Capture the cell that displays the provided text and extract its [X, Y] central coordinate. 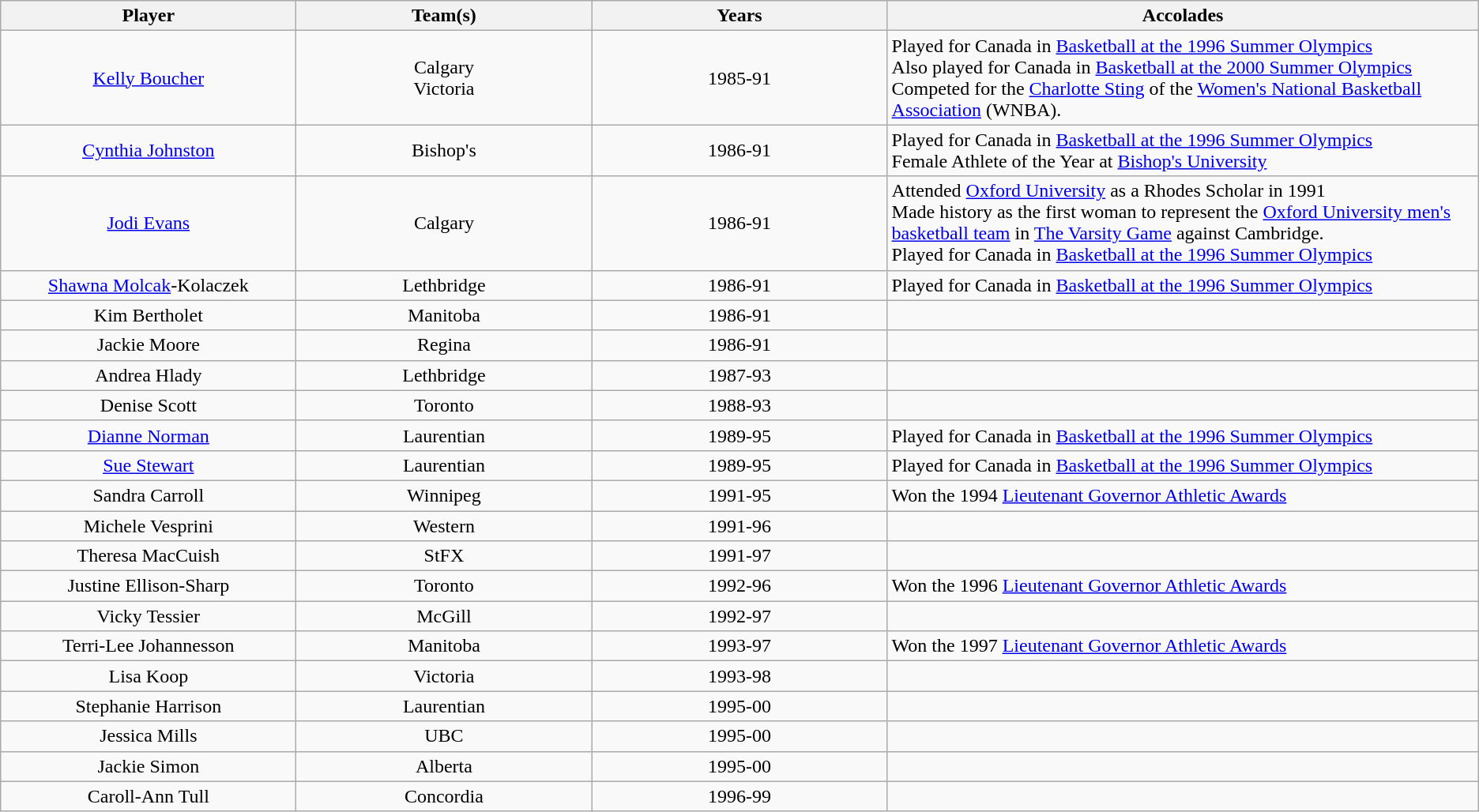
Calgary [444, 223]
Theresa MacCuish [149, 556]
Kelly Boucher [149, 77]
Player [149, 16]
Bishop's [444, 150]
Won the 1994 Lieutenant Governor Athletic Awards [1183, 495]
Sandra Carroll [149, 495]
CalgaryVictoria [444, 77]
Won the 1996 Lieutenant Governor Athletic Awards [1183, 586]
Jessica Mills [149, 736]
Concordia [444, 796]
Played for Canada in Basketball at the 1996 Summer OlympicsFemale Athlete of the Year at Bishop's University [1183, 150]
Won the 1997 Lieutenant Governor Athletic Awards [1183, 646]
Lisa Koop [149, 676]
Kim Bertholet [149, 315]
Cynthia Johnston [149, 150]
Team(s) [444, 16]
1991-96 [739, 525]
Terri-Lee Johannesson [149, 646]
1987-93 [739, 375]
StFX [444, 556]
1992-97 [739, 616]
McGill [444, 616]
Jackie Moore [149, 345]
Caroll-Ann Tull [149, 796]
1985-91 [739, 77]
Stephanie Harrison [149, 706]
UBC [444, 736]
Justine Ellison-Sharp [149, 586]
1988-93 [739, 405]
Western [444, 525]
Shawna Molcak-Kolaczek [149, 285]
Winnipeg [444, 495]
Andrea Hlady [149, 375]
Vicky Tessier [149, 616]
1991-95 [739, 495]
Accolades [1183, 16]
1996-99 [739, 796]
Years [739, 16]
1993-98 [739, 676]
Victoria [444, 676]
Michele Vesprini [149, 525]
Jodi Evans [149, 223]
1991-97 [739, 556]
Jackie Simon [149, 766]
Alberta [444, 766]
Regina [444, 345]
1992-96 [739, 586]
Sue Stewart [149, 465]
1993-97 [739, 646]
Denise Scott [149, 405]
Dianne Norman [149, 435]
